Provide the [X, Y] coordinate of the cell's center where the given text is located.  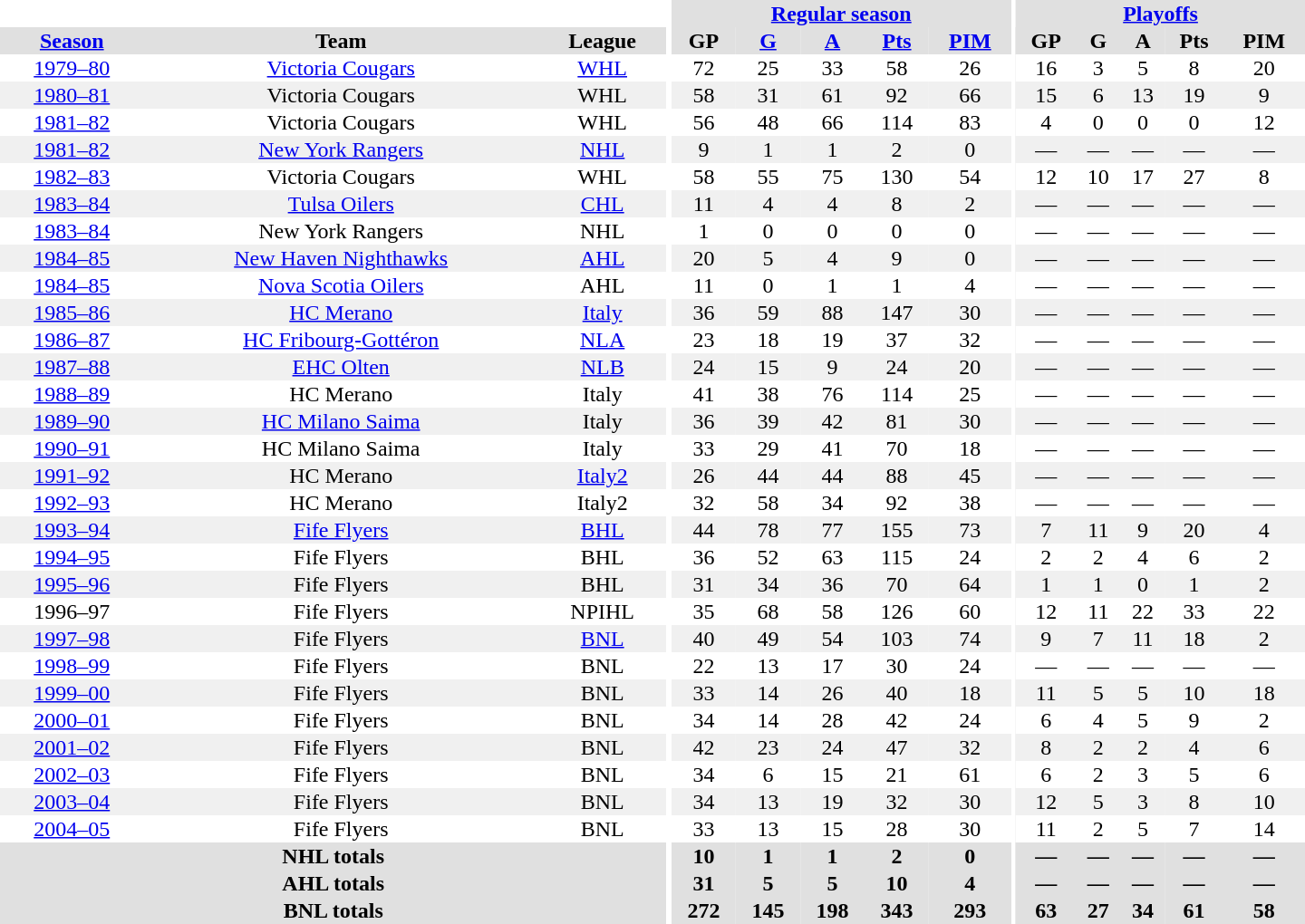
147 [897, 313]
126 [897, 611]
78 [768, 530]
155 [897, 530]
NPIHL [603, 611]
59 [768, 313]
2000–01 [72, 720]
NLB [603, 367]
2004–05 [72, 829]
35 [703, 611]
115 [897, 557]
1988–89 [72, 394]
74 [970, 639]
16 [1046, 68]
198 [832, 910]
1979–80 [72, 68]
AHL totals [333, 883]
103 [897, 639]
Playoffs [1160, 14]
45 [970, 476]
76 [832, 394]
130 [897, 177]
272 [703, 910]
83 [970, 122]
1999–00 [72, 693]
49 [768, 639]
55 [768, 177]
293 [970, 910]
BNL totals [333, 910]
1995–96 [72, 584]
EHC Olten [341, 367]
2001–02 [72, 747]
1992–93 [72, 503]
NHL totals [333, 856]
Team [341, 41]
343 [897, 910]
1998–99 [72, 666]
47 [897, 747]
1985–86 [72, 313]
81 [897, 421]
Nova Scotia Oilers [341, 285]
New Haven Nighthawks [341, 258]
1980–81 [72, 95]
1997–98 [72, 639]
64 [970, 584]
1989–90 [72, 421]
Regular season [841, 14]
1994–95 [72, 557]
145 [768, 910]
1986–87 [72, 340]
HC Fribourg-Gottéron [341, 340]
37 [897, 340]
CHL [603, 204]
NLA [603, 340]
75 [832, 177]
Tulsa Oilers [341, 204]
1996–97 [72, 611]
73 [970, 530]
1993–94 [72, 530]
60 [970, 611]
1991–92 [72, 476]
1990–91 [72, 448]
72 [703, 68]
52 [768, 557]
48 [768, 122]
77 [832, 530]
21 [897, 775]
League [603, 41]
68 [768, 611]
56 [703, 122]
29 [768, 448]
2002–03 [72, 775]
2003–04 [72, 802]
1987–88 [72, 367]
39 [768, 421]
Season [72, 41]
1982–83 [72, 177]
